Return the [X, Y] coordinate for the center point of the cell that contains the specified text.  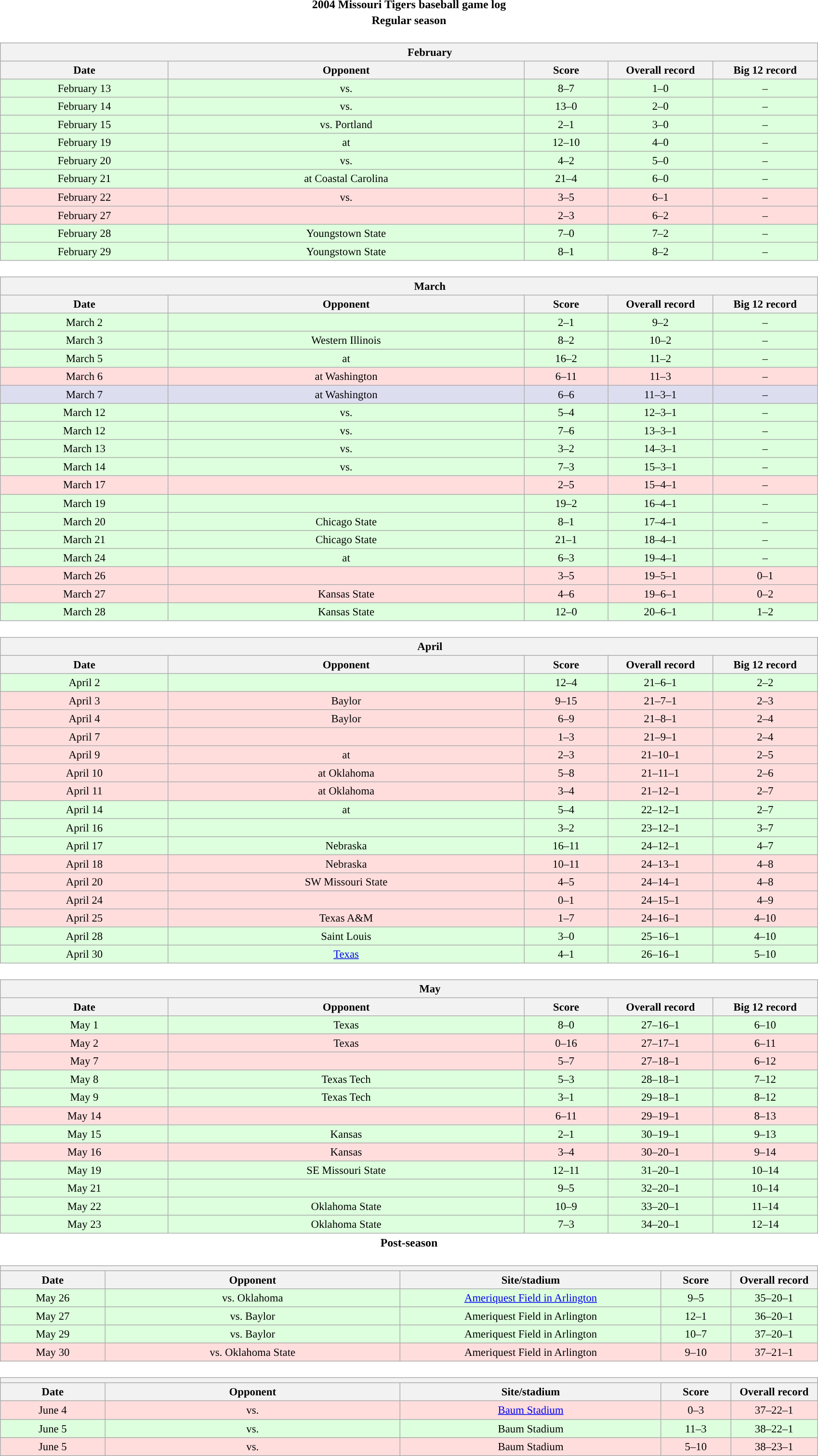
May 14 [84, 1116]
February 28 [84, 233]
February 27 [84, 215]
8–12 [765, 1097]
0–2 [765, 594]
vs. Portland [346, 125]
9–13 [765, 1134]
April [409, 647]
12–3–1 [660, 413]
28–18–1 [660, 1079]
4–0 [660, 143]
38–22–1 [774, 1429]
March 21 [84, 539]
6–12 [765, 1061]
Texas A&M [346, 918]
21–8–1 [660, 719]
30–19–1 [660, 1134]
12–11 [566, 1170]
16–2 [566, 358]
February 14 [84, 106]
March 24 [84, 558]
April 3 [84, 701]
0–3 [696, 1410]
7–6 [566, 431]
2–6 [765, 773]
16–4–1 [660, 503]
11–14 [765, 1206]
6–1 [660, 197]
May 9 [84, 1097]
April 4 [84, 719]
37–22–1 [774, 1410]
21–1 [566, 539]
6–9 [566, 719]
13–3–1 [660, 431]
21–10–1 [660, 755]
9–14 [765, 1152]
16–11 [566, 845]
April 9 [84, 755]
May 19 [84, 1170]
32–20–1 [660, 1188]
April 16 [84, 828]
March 17 [84, 485]
February 22 [84, 197]
April 17 [84, 845]
21–11–1 [660, 773]
34–20–1 [660, 1224]
21–4 [566, 179]
May 8 [84, 1079]
April 20 [84, 882]
May 27 [53, 1316]
vs. Oklahoma [252, 1298]
19–4–1 [660, 558]
9–10 [696, 1352]
May 23 [84, 1224]
12–14 [765, 1224]
6–2 [660, 215]
23–12–1 [660, 828]
10–7 [696, 1334]
March 3 [84, 340]
April 7 [84, 737]
10–2 [660, 340]
Western Illinois [346, 340]
31–20–1 [660, 1170]
1–7 [566, 918]
April 11 [84, 791]
2–0 [660, 106]
May 15 [84, 1134]
35–20–1 [774, 1298]
vs. Oklahoma State [252, 1352]
April 25 [84, 918]
33–20–1 [660, 1206]
10–11 [566, 864]
May 22 [84, 1206]
27–16–1 [660, 1025]
4–6 [566, 594]
April 24 [84, 900]
2–2 [765, 683]
March 13 [84, 449]
May 1 [84, 1025]
21–9–1 [660, 737]
February 19 [84, 143]
36–20–1 [774, 1316]
6–10 [765, 1025]
March 26 [84, 575]
37–20–1 [774, 1334]
24–16–1 [660, 918]
8–0 [566, 1025]
8–7 [566, 88]
April 14 [84, 809]
March 6 [84, 377]
4–7 [765, 845]
May 21 [84, 1188]
30–20–1 [660, 1152]
19–5–1 [660, 575]
15–3–1 [660, 467]
21–12–1 [660, 791]
1–0 [660, 88]
6–6 [566, 394]
May 2 [84, 1043]
March 14 [84, 467]
29–18–1 [660, 1097]
February 21 [84, 179]
6–3 [566, 558]
April 10 [84, 773]
25–16–1 [660, 936]
May 26 [53, 1298]
24–12–1 [660, 845]
March 19 [84, 503]
May 29 [53, 1334]
9–2 [660, 322]
May 7 [84, 1061]
1–2 [765, 612]
21–6–1 [660, 683]
12–4 [566, 683]
March 2 [84, 322]
27–18–1 [660, 1061]
5–0 [660, 161]
SW Missouri State [346, 882]
0–16 [566, 1043]
11–2 [660, 358]
7–0 [566, 233]
37–21–1 [774, 1352]
26–16–1 [660, 954]
February 15 [84, 125]
February [409, 52]
15–4–1 [660, 485]
12–10 [566, 143]
7–2 [660, 233]
March 27 [84, 594]
20–6–1 [660, 612]
Saint Louis [346, 936]
24–15–1 [660, 900]
6–0 [660, 179]
22–12–1 [660, 809]
SE Missouri State [346, 1170]
18–4–1 [660, 539]
3–1 [566, 1097]
March [409, 286]
7–12 [765, 1079]
April 28 [84, 936]
4–1 [566, 954]
June 4 [53, 1410]
5–7 [566, 1061]
17–4–1 [660, 521]
3–7 [765, 828]
8–13 [765, 1116]
38–23–1 [774, 1446]
21–7–1 [660, 701]
March 7 [84, 394]
4–2 [566, 161]
4–5 [566, 882]
May [409, 989]
at Coastal Carolina [346, 179]
5–3 [566, 1079]
29–19–1 [660, 1116]
10–9 [566, 1206]
11–3–1 [660, 394]
February 20 [84, 161]
24–14–1 [660, 882]
27–17–1 [660, 1043]
April 18 [84, 864]
May 16 [84, 1152]
14–3–1 [660, 449]
1–3 [566, 737]
May 30 [53, 1352]
February 13 [84, 88]
April 30 [84, 954]
9–15 [566, 701]
19–6–1 [660, 594]
24–13–1 [660, 864]
February 29 [84, 251]
5–8 [566, 773]
4–9 [765, 900]
13–0 [566, 106]
March 5 [84, 358]
March 20 [84, 521]
12–0 [566, 612]
April 2 [84, 683]
March 28 [84, 612]
19–2 [566, 503]
12–1 [696, 1316]
